Capture the cell that displays the provided text and extract its (x, y) central coordinate. 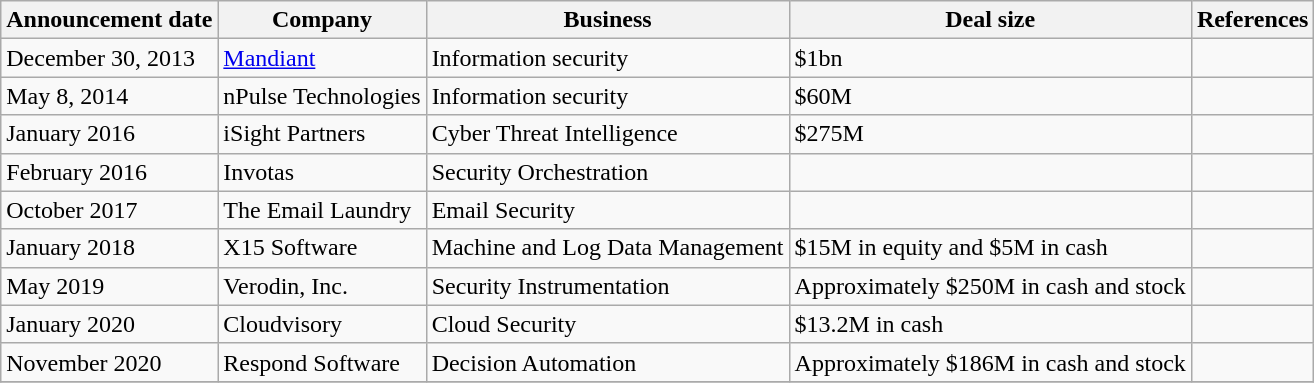
Announcement date (110, 20)
Invotas (322, 172)
November 2020 (110, 362)
The Email Laundry (322, 210)
Cyber Threat Intelligence (608, 134)
January 2020 (110, 324)
Respond Software (322, 362)
Machine and Log Data Management (608, 248)
iSight Partners (322, 134)
Verodin, Inc. (322, 286)
$275M (990, 134)
January 2016 (110, 134)
Cloudvisory (322, 324)
Deal size (990, 20)
Company (322, 20)
May 2019 (110, 286)
$60M (990, 96)
Approximately $250M in cash and stock (990, 286)
Approximately $186M in cash and stock (990, 362)
Business (608, 20)
$1bn (990, 58)
Cloud Security (608, 324)
December 30, 2013 (110, 58)
X15 Software (322, 248)
February 2016 (110, 172)
May 8, 2014 (110, 96)
$15M in equity and $5M in cash (990, 248)
October 2017 (110, 210)
Security Orchestration (608, 172)
$13.2M in cash (990, 324)
Email Security (608, 210)
References (1252, 20)
Security Instrumentation (608, 286)
January 2018 (110, 248)
Decision Automation (608, 362)
nPulse Technologies (322, 96)
Mandiant (322, 58)
